Determine the [x, y] coordinate at the center of the cell enclosing the given text.  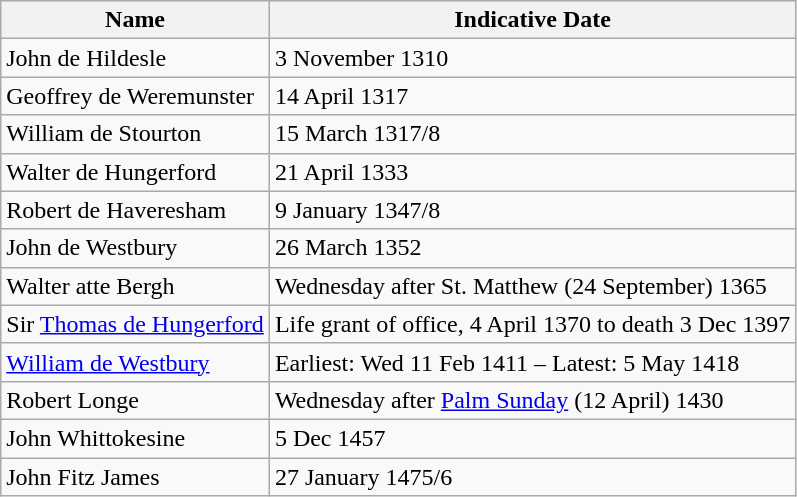
Sir Thomas de Hungerford [136, 324]
Earliest: Wed 11 Feb 1411 – Latest: 5 May 1418 [532, 362]
26 March 1352 [532, 248]
Robert de Haveresham [136, 210]
Walter atte Bergh [136, 286]
Wednesday after St. Matthew (24 September) 1365 [532, 286]
Walter de Hungerford [136, 172]
Name [136, 20]
Life grant of office, 4 April 1370 to death 3 Dec 1397 [532, 324]
14 April 1317 [532, 96]
John Fitz James [136, 477]
27 January 1475/6 [532, 477]
John de Hildesle [136, 58]
9 January 1347/8 [532, 210]
William de Westbury [136, 362]
21 April 1333 [532, 172]
William de Stourton [136, 134]
John Whittokesine [136, 438]
3 November 1310 [532, 58]
Wednesday after Palm Sunday (12 April) 1430 [532, 400]
John de Westbury [136, 248]
Geoffrey de Weremunster [136, 96]
5 Dec 1457 [532, 438]
Indicative Date [532, 20]
Robert Longe [136, 400]
15 March 1317/8 [532, 134]
